Identify which cell holds the provided text, then report its [x, y] central coordinate. 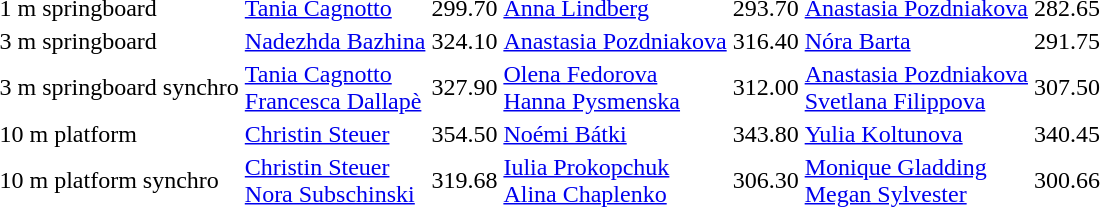
312.00 [766, 88]
Olena FedorovaHanna Pysmenska [615, 88]
Anastasia Pozdniakova [615, 41]
Nadezhda Bazhina [335, 41]
Anastasia PozdniakovaSvetlana Filippova [916, 88]
327.90 [464, 88]
Noémi Bátki [615, 134]
Yulia Koltunova [916, 134]
354.50 [464, 134]
316.40 [766, 41]
343.80 [766, 134]
Nóra Barta [916, 41]
Christin Steuer [335, 134]
Tania CagnottoFrancesca Dallapè [335, 88]
324.10 [464, 41]
